Detect which cell encompasses the target text, then output its (X, Y) center coordinate. 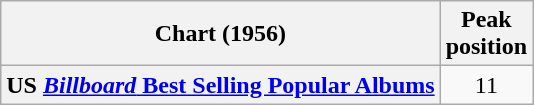
Peakposition (486, 34)
11 (486, 85)
Chart (1956) (220, 34)
US Billboard Best Selling Popular Albums (220, 85)
